Provide the (x, y) coordinate of the cell's center where the given text is located.  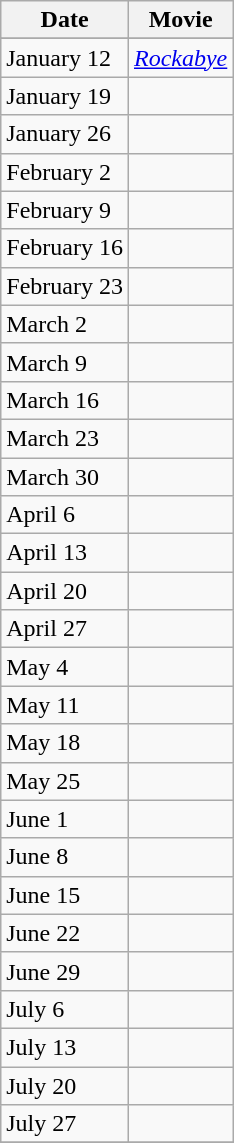
July 20 (65, 1085)
July 13 (65, 1047)
April 13 (65, 553)
Movie (180, 20)
April 27 (65, 629)
May 18 (65, 743)
May 4 (65, 667)
February 23 (65, 286)
January 19 (65, 96)
February 16 (65, 248)
March 9 (65, 362)
Rockabye (180, 58)
June 1 (65, 819)
February 2 (65, 172)
June 22 (65, 933)
January 26 (65, 134)
April 6 (65, 515)
June 29 (65, 971)
March 16 (65, 400)
May 25 (65, 781)
Date (65, 20)
February 9 (65, 210)
March 23 (65, 438)
June 8 (65, 857)
July 6 (65, 1009)
April 20 (65, 591)
March 30 (65, 477)
July 27 (65, 1124)
January 12 (65, 58)
March 2 (65, 324)
June 15 (65, 895)
May 11 (65, 705)
